Scan for the cell matching the given text and deliver its (X, Y) coordinate at center. 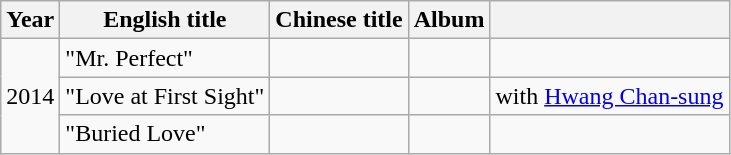
"Love at First Sight" (165, 96)
Album (449, 20)
with Hwang Chan-sung (610, 96)
"Mr. Perfect" (165, 58)
Chinese title (339, 20)
"Buried Love" (165, 134)
English title (165, 20)
Year (30, 20)
2014 (30, 96)
